From the cell containing the given text, extract its center point as (X, Y) coordinate. 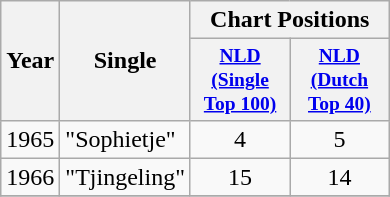
15 (240, 177)
5 (340, 139)
1966 (30, 177)
NLD (Dutch Top 40) (340, 80)
14 (340, 177)
"Tjingeling" (126, 177)
Chart Positions (290, 20)
NLD (Single Top 100) (240, 80)
Year (30, 60)
1965 (30, 139)
4 (240, 139)
"Sophietje" (126, 139)
Single (126, 60)
